For the text-containing cell, return its midpoint in (X, Y) coordinate format. 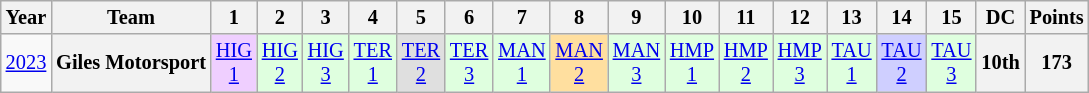
HIG3 (326, 63)
TER3 (469, 63)
10th (1000, 63)
HMP3 (800, 63)
TAU2 (902, 63)
TAU1 (852, 63)
9 (636, 17)
1 (234, 17)
3 (326, 17)
MAN3 (636, 63)
14 (902, 17)
4 (373, 17)
HMP1 (692, 63)
TER1 (373, 63)
MAN1 (522, 63)
TER2 (421, 63)
5 (421, 17)
8 (578, 17)
12 (800, 17)
HIG1 (234, 63)
10 (692, 17)
Points (1057, 17)
15 (951, 17)
173 (1057, 63)
Team (131, 17)
2 (280, 17)
HIG2 (280, 63)
7 (522, 17)
MAN2 (578, 63)
TAU3 (951, 63)
DC (1000, 17)
Year (26, 17)
13 (852, 17)
6 (469, 17)
11 (746, 17)
Giles Motorsport (131, 63)
2023 (26, 63)
HMP2 (746, 63)
